Extract the [x, y] coordinate from the center of the cell holding the provided text.  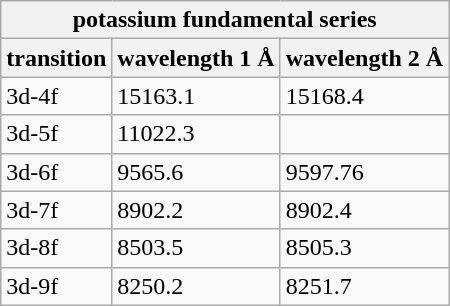
8902.4 [364, 210]
15168.4 [364, 96]
9597.76 [364, 172]
8250.2 [196, 286]
8503.5 [196, 248]
3d-5f [56, 134]
3d-4f [56, 96]
3d-7f [56, 210]
3d-6f [56, 172]
8251.7 [364, 286]
15163.1 [196, 96]
9565.6 [196, 172]
wavelength 2 Å [364, 58]
wavelength 1 Å [196, 58]
3d-9f [56, 286]
8902.2 [196, 210]
3d-8f [56, 248]
11022.3 [196, 134]
potassium fundamental series [225, 20]
8505.3 [364, 248]
transition [56, 58]
